Return (x, y) of the center of cell containing provided text 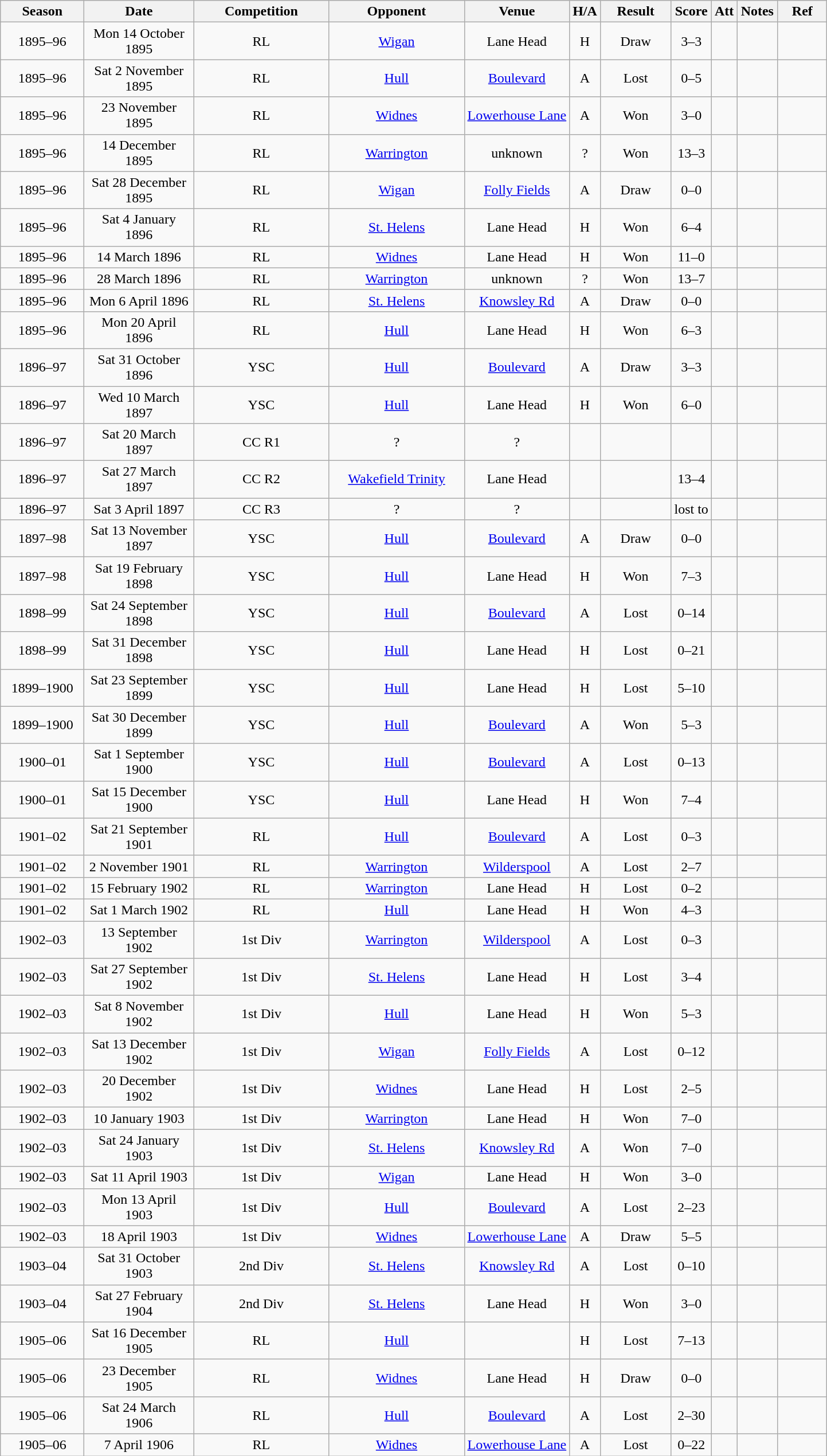
Competition (261, 11)
2–5 (691, 1089)
Sat 15 December 1900 (139, 799)
15 February 1902 (139, 888)
13–3 (691, 152)
Sat 1 March 1902 (139, 910)
Date (139, 11)
0–21 (691, 650)
10 January 1903 (139, 1118)
4–3 (691, 910)
5–5 (691, 1236)
0–2 (691, 888)
Sat 31 October 1896 (139, 367)
0–14 (691, 613)
28 March 1896 (139, 279)
Sat 8 November 1902 (139, 1015)
Mon 13 April 1903 (139, 1207)
Notes (758, 11)
0–12 (691, 1051)
Sat 21 September 1901 (139, 837)
Sat 4 January 1896 (139, 227)
Result (636, 11)
Sat 28 December 1895 (139, 190)
5–10 (691, 688)
Sat 13 November 1897 (139, 539)
2–7 (691, 866)
Sat 23 September 1899 (139, 688)
14 March 1896 (139, 257)
Sat 27 September 1902 (139, 977)
13–7 (691, 279)
Sat 11 April 1903 (139, 1177)
7 April 1906 (139, 1445)
Mon 6 April 1896 (139, 300)
Sat 31 December 1898 (139, 650)
Sat 20 March 1897 (139, 443)
Wed 10 March 1897 (139, 405)
CC R3 (261, 509)
13–4 (691, 479)
Att (724, 11)
7–3 (691, 576)
H/A (585, 11)
Sat 27 March 1897 (139, 479)
0–13 (691, 762)
Mon 20 April 1896 (139, 330)
20 December 1902 (139, 1089)
CC R1 (261, 443)
Sat 16 December 1905 (139, 1340)
0–10 (691, 1266)
Venue (517, 11)
Season (42, 11)
CC R2 (261, 479)
7–4 (691, 799)
11–0 (691, 257)
Opponent (397, 11)
Sat 1 September 1900 (139, 762)
Sat 30 December 1899 (139, 725)
23 December 1905 (139, 1378)
3–4 (691, 977)
Sat 13 December 1902 (139, 1051)
Sat 31 October 1903 (139, 1266)
6–4 (691, 227)
Wakefield Trinity (397, 479)
Mon 14 October 1895 (139, 41)
Sat 3 April 1897 (139, 509)
Sat 19 February 1898 (139, 576)
0–22 (691, 1445)
13 September 1902 (139, 939)
Score (691, 11)
lost to (691, 509)
2–23 (691, 1207)
18 April 1903 (139, 1236)
Ref (802, 11)
Sat 24 March 1906 (139, 1415)
23 November 1895 (139, 116)
6–0 (691, 405)
Sat 2 November 1895 (139, 78)
Sat 27 February 1904 (139, 1304)
7–13 (691, 1340)
0–5 (691, 78)
Sat 24 January 1903 (139, 1148)
6–3 (691, 330)
2–30 (691, 1415)
14 December 1895 (139, 152)
2 November 1901 (139, 866)
Sat 24 September 1898 (139, 613)
